Capture the cell that displays the provided text and extract its [X, Y] central coordinate. 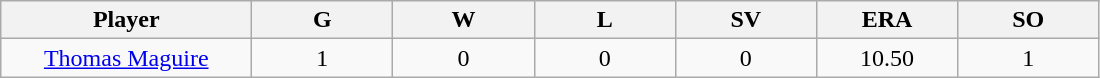
SV [746, 20]
Player [126, 20]
SO [1028, 20]
W [464, 20]
10.50 [886, 58]
ERA [886, 20]
Thomas Maguire [126, 58]
L [604, 20]
G [322, 20]
